Scan for the cell matching the given text and deliver its [x, y] coordinate at center. 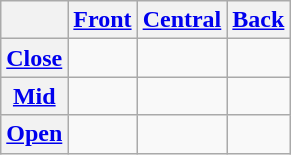
Open [34, 134]
Mid [34, 96]
Close [34, 58]
Central [182, 20]
Back [258, 20]
Front [102, 20]
